Return [x, y] of the center of cell containing provided text 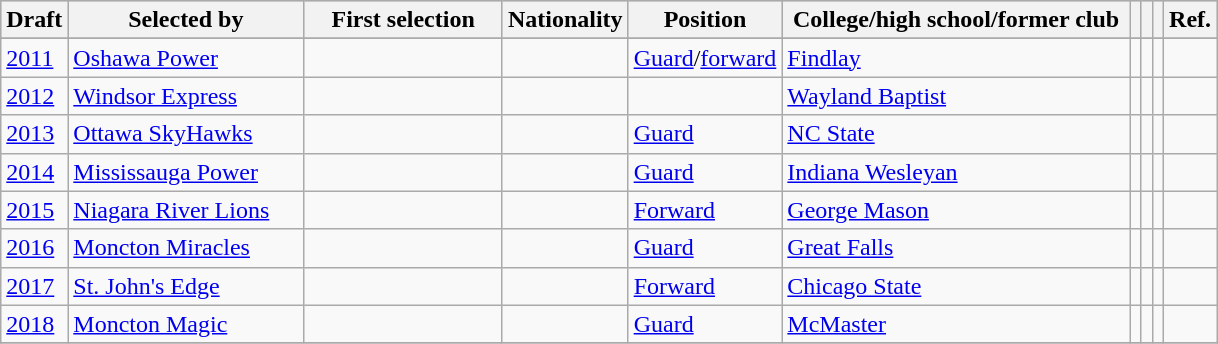
Mississauga Power [186, 172]
Ref. [1190, 20]
2012 [34, 96]
2018 [34, 324]
College/high school/former club [956, 20]
Great Falls [956, 248]
Guard/forward [705, 58]
First selection [404, 20]
St. John's Edge [186, 286]
Niagara River Lions [186, 210]
2017 [34, 286]
Windsor Express [186, 96]
Position [705, 20]
Nationality [565, 20]
Ottawa SkyHawks [186, 134]
Indiana Wesleyan [956, 172]
George Mason [956, 210]
McMaster [956, 324]
Moncton Magic [186, 324]
Moncton Miracles [186, 248]
2015 [34, 210]
2014 [34, 172]
Draft [34, 20]
Chicago State [956, 286]
2013 [34, 134]
Wayland Baptist [956, 96]
Oshawa Power [186, 58]
2016 [34, 248]
2011 [34, 58]
NC State [956, 134]
Selected by [186, 20]
Findlay [956, 58]
